Output the (X, Y) coordinate of the center of the cell containing the given text.  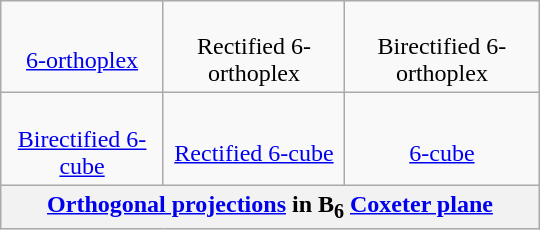
Orthogonal projections in B6 Coxeter plane (270, 207)
Birectified 6-cube (82, 139)
Birectified 6-orthoplex (442, 47)
Rectified 6-orthoplex (254, 47)
6-cube (442, 139)
Rectified 6-cube (254, 139)
6-orthoplex (82, 47)
